For the text-containing cell, return its midpoint in [X, Y] coordinate format. 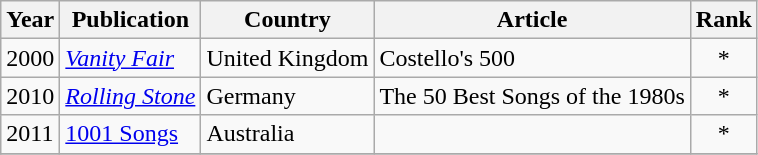
Publication [130, 20]
Rank [724, 20]
Vanity Fair [130, 58]
The 50 Best Songs of the 1980s [532, 96]
Australia [288, 134]
2011 [30, 134]
Article [532, 20]
Germany [288, 96]
2000 [30, 58]
2010 [30, 96]
Rolling Stone [130, 96]
United Kingdom [288, 58]
Year [30, 20]
Country [288, 20]
Costello's 500 [532, 58]
1001 Songs [130, 134]
